Return [X, Y] of the center of cell containing provided text 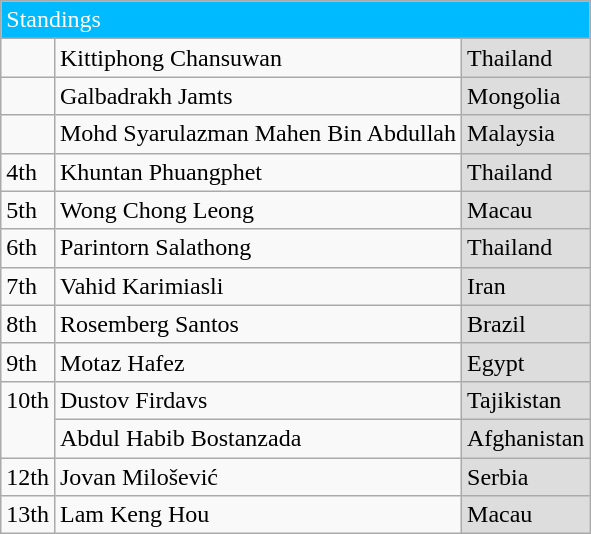
Khuntan Phuangphet [258, 172]
Kittiphong Chansuwan [258, 58]
8th [28, 324]
Iran [526, 286]
5th [28, 210]
Tajikistan [526, 400]
6th [28, 248]
Malaysia [526, 134]
12th [28, 477]
Rosemberg Santos [258, 324]
7th [28, 286]
Vahid Karimiasli [258, 286]
10th [28, 419]
Mohd Syarulazman Mahen Bin Abdullah [258, 134]
Egypt [526, 362]
13th [28, 515]
Abdul Habib Bostanzada [258, 438]
Parintorn Salathong [258, 248]
Lam Keng Hou [258, 515]
Brazil [526, 324]
Jovan Milošević [258, 477]
Galbadrakh Jamts [258, 96]
Standings [296, 20]
9th [28, 362]
Motaz Hafez [258, 362]
Wong Chong Leong [258, 210]
Dustov Firdavs [258, 400]
Afghanistan [526, 438]
4th [28, 172]
Mongolia [526, 96]
Serbia [526, 477]
